Output the (X, Y) coordinate of the center of the cell containing the given text.  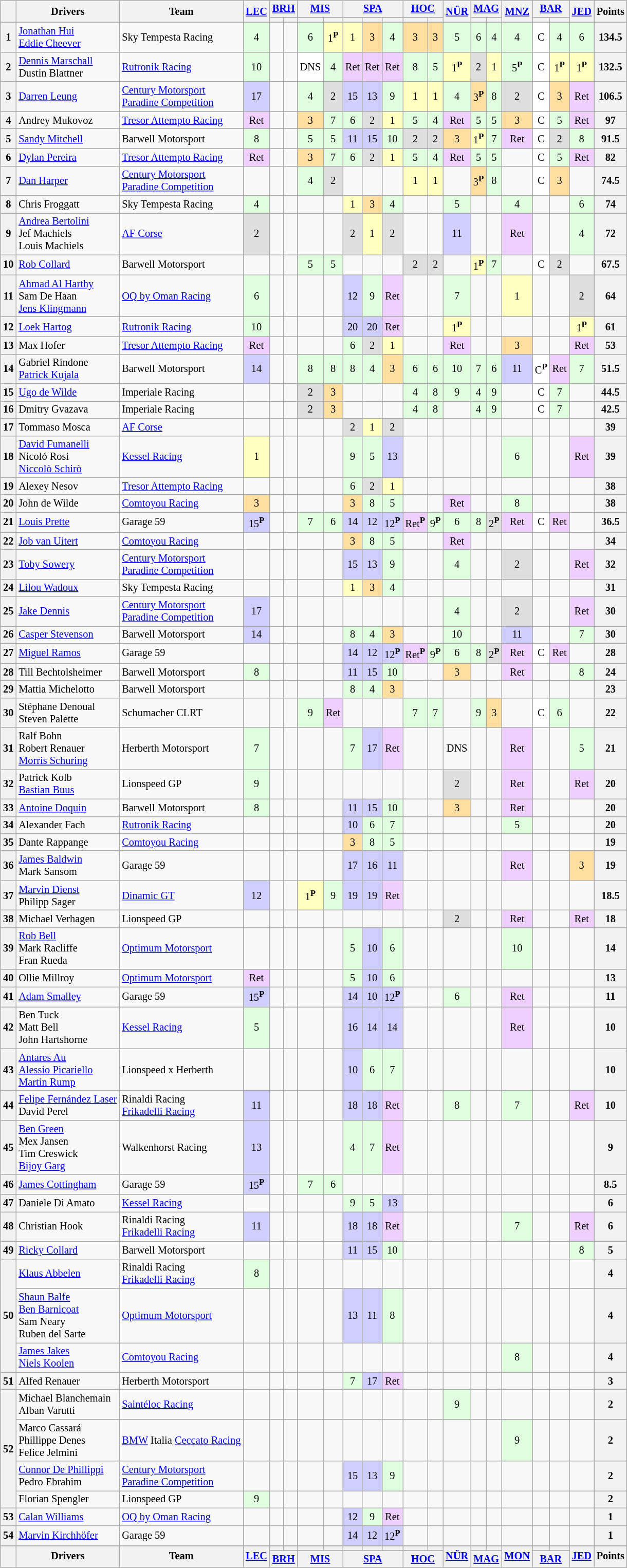
37 (8, 895)
Dmitry Gvazava (68, 410)
Andrea Bertolini Jef Machiels Louis Machiels (68, 234)
Patrick Kolb Bastian Buus (68, 785)
45 (8, 1148)
Marvin Dienst Philipp Sager (68, 895)
Daniele Di Amato (68, 1203)
Klaus Abbelen (68, 1274)
Alexey Nesov (68, 487)
Dennis Marschall Dustin Blattner (68, 67)
33 (8, 808)
Schumacher CLRT (181, 713)
Michael Blanchemain Alban Varutti (68, 1405)
Connor De Phillippi Pedro Ebrahim (68, 1476)
Lionspeed x Herberth (181, 1070)
Mattia Michelotto (68, 689)
48 (8, 1227)
Alfed Renauer (68, 1381)
Dinamic GT (181, 895)
Tommaso Mosca (68, 427)
67.5 (611, 265)
44.5 (611, 393)
James Jakes Niels Koolen (68, 1358)
Loek Hartog (68, 327)
Calan Williams (68, 1517)
41 (8, 997)
134.5 (611, 38)
Shaun Balfe Ben Barnicoat Sam Neary Ruben del Sarte (68, 1316)
46 (8, 1185)
MON (517, 1557)
25 (8, 611)
18.5 (611, 895)
Antares Au Alessio Picariello Martin Rump (68, 1070)
42.5 (611, 410)
Adam Smalley (68, 997)
35 (8, 843)
Ben Tuck Matt Bell John Hartshorne (68, 1028)
Ollie Millroy (68, 978)
James Cottingham (68, 1185)
Michael Verhagen (68, 919)
Marco Cassará Phillippe Denes Felice Jelmini (68, 1440)
Saintéloc Racing (181, 1405)
Ralf Bohn Robert Renauer Morris Schuring (68, 749)
106.5 (611, 97)
Gabriel Rindone Patrick Kujala (68, 369)
91.5 (611, 139)
44 (8, 1106)
Miguel Ramos (68, 654)
97 (611, 120)
Walkenhorst Racing (181, 1148)
40 (8, 978)
51.5 (611, 369)
Job van Uitert (68, 541)
Marvin Kirchhöfer (68, 1535)
61 (611, 327)
Louis Prette (68, 522)
MNZ (517, 11)
36 (8, 866)
29 (8, 689)
CP (541, 369)
David Fumanelli Nicoló Rosi Niccolò Schirò (68, 457)
Andrey Mukovoz (68, 120)
132.5 (611, 67)
Antoine Doquin (68, 808)
Ahmad Al Harthy Sam De Haan Jens Klingmann (68, 296)
36.5 (611, 522)
74.5 (611, 181)
43 (8, 1070)
Christian Hook (68, 1227)
Jonathan Hui Eddie Cheever (68, 38)
47 (8, 1203)
Stéphane Denoual Steven Palette (68, 713)
John de Wilde (68, 503)
Felipe Fernández Laser David Perel (68, 1106)
8.5 (611, 1185)
Ricky Collard (68, 1250)
Dan Harper (68, 181)
27 (8, 654)
Alexander Fach (68, 825)
Max Hofer (68, 346)
51 (8, 1381)
Toby Sowery (68, 565)
Dante Rappange (68, 843)
42 (8, 1028)
49 (8, 1250)
Lilou Wadoux (68, 588)
Jake Dennis (68, 611)
74 (611, 204)
Ugo de Wilde (68, 393)
Dylan Pereira (68, 158)
72 (611, 234)
Rob Collard (68, 265)
James Baldwin Mark Sansom (68, 866)
Casper Stevenson (68, 635)
54 (8, 1535)
Till Bechtolsheimer (68, 672)
Darren Leung (68, 97)
5P (517, 67)
82 (611, 158)
64 (611, 296)
52 (8, 1449)
Florian Spengler (68, 1500)
Sandy Mitchell (68, 139)
50 (8, 1315)
26 (8, 635)
Ben Green Mex Jansen Tim Creswick Bijoy Garg (68, 1148)
Rob Bell Mark Racliffe Fran Rueda (68, 948)
BMW Italia Ceccato Racing (181, 1440)
Chris Froggatt (68, 204)
